Return (x, y) of the center of cell containing provided text 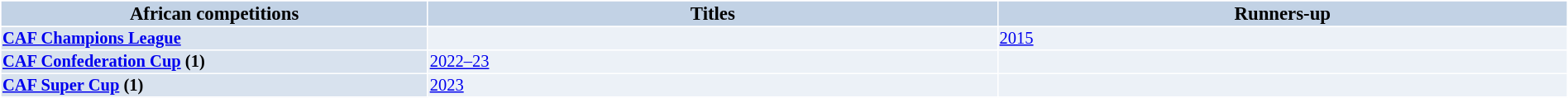
2023 (713, 85)
Titles (713, 14)
African competitions (215, 14)
2022–23 (713, 62)
2015 (1282, 38)
CAF Confederation Cup (1) (215, 62)
CAF Champions League (215, 38)
Runners-up (1282, 14)
CAF Super Cup (1) (215, 85)
